Capture the cell that displays the provided text and extract its [X, Y] central coordinate. 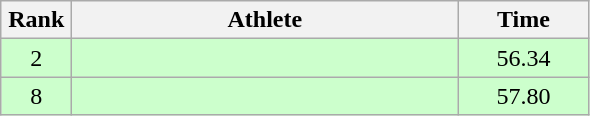
56.34 [524, 58]
Time [524, 20]
8 [36, 96]
Rank [36, 20]
Athlete [265, 20]
2 [36, 58]
57.80 [524, 96]
